Return (X, Y) of the center of cell containing provided text 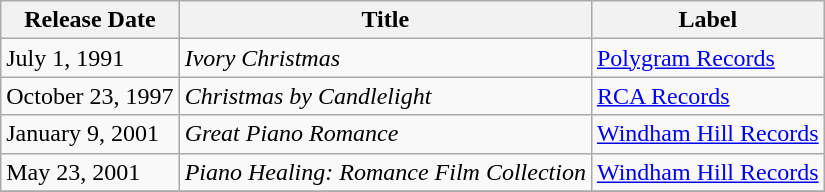
Christmas by Candlelight (385, 96)
January 9, 2001 (90, 134)
May 23, 2001 (90, 172)
Piano Healing: Romance Film Collection (385, 172)
October 23, 1997 (90, 96)
Release Date (90, 20)
Label (708, 20)
RCA Records (708, 96)
Polygram Records (708, 58)
Ivory Christmas (385, 58)
July 1, 1991 (90, 58)
Title (385, 20)
Great Piano Romance (385, 134)
